Scan for the cell matching the given text and deliver its [x, y] coordinate at center. 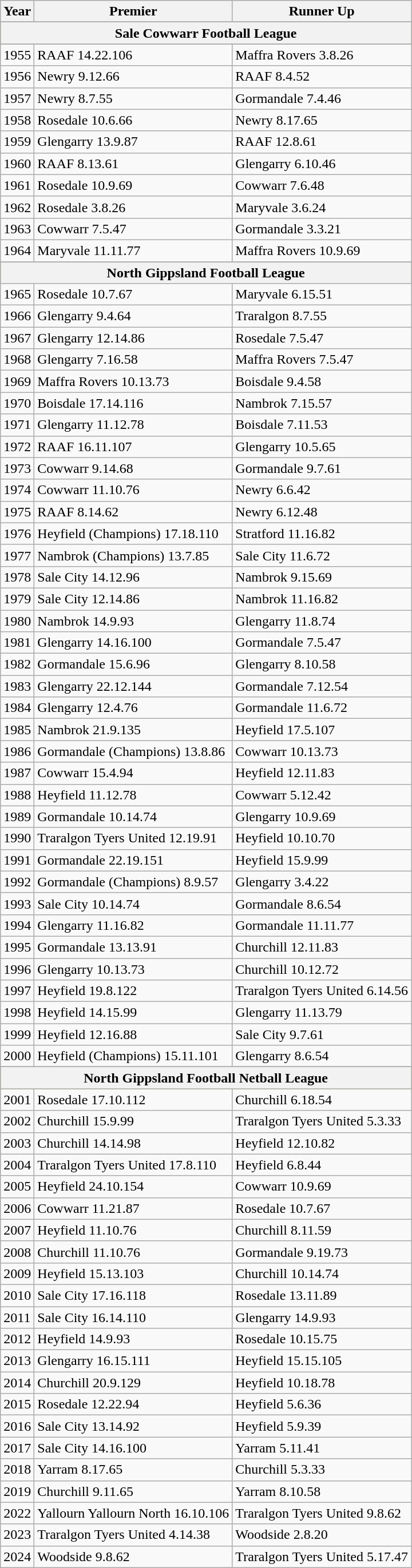
1966 [17, 316]
Gormandale 10.14.74 [133, 817]
1991 [17, 860]
1965 [17, 295]
Rosedale 13.11.89 [322, 1295]
Yarram 8.10.58 [322, 1491]
1992 [17, 882]
Rosedale 10.6.66 [133, 120]
2023 [17, 1535]
Sale Cowwarr Football League [206, 33]
Heyfield 10.10.70 [322, 838]
2024 [17, 1557]
Nambrok (Champions) 13.7.85 [133, 555]
Churchill 20.9.129 [133, 1383]
Nambrok 21.9.135 [133, 730]
2018 [17, 1470]
Glengarry 12.4.76 [133, 708]
Newry 9.12.66 [133, 77]
Glengarry 11.8.74 [322, 620]
Heyfield 17.5.107 [322, 730]
Gormandale 7.5.47 [322, 643]
1983 [17, 686]
Churchill 10.12.72 [322, 969]
Glengarry 9.4.64 [133, 316]
Glengarry 11.16.82 [133, 925]
Woodside 9.8.62 [133, 1557]
Rosedale 17.10.112 [133, 1100]
Maffra Rovers 10.9.69 [322, 250]
Nambrok 9.15.69 [322, 577]
2003 [17, 1143]
Gormandale 13.13.91 [133, 947]
RAAF 16.11.107 [133, 447]
Rosedale 10.9.69 [133, 185]
Gormandale 7.12.54 [322, 686]
Heyfield 12.10.82 [322, 1143]
Boisdale 7.11.53 [322, 425]
Gormandale 7.4.46 [322, 98]
1980 [17, 620]
Heyfield 11.12.78 [133, 795]
Cowwarr 11.10.76 [133, 490]
Heyfield 12.11.83 [322, 773]
Maryvale 3.6.24 [322, 207]
Glengarry 16.15.111 [133, 1361]
1972 [17, 447]
1957 [17, 98]
Sale City 16.14.110 [133, 1317]
1993 [17, 904]
2000 [17, 1056]
Churchill 8.11.59 [322, 1230]
1961 [17, 185]
1956 [17, 77]
Heyfield 24.10.154 [133, 1187]
Glengarry 22.12.144 [133, 686]
2010 [17, 1295]
North Gippsland Football Netball League [206, 1078]
Glengarry 13.9.87 [133, 142]
Gormandale 8.6.54 [322, 904]
Heyfield 14.15.99 [133, 1013]
Traralgon Tyers United 4.14.38 [133, 1535]
Nambrok 7.15.57 [322, 403]
1995 [17, 947]
Runner Up [322, 11]
1967 [17, 338]
1978 [17, 577]
Rosedale 7.5.47 [322, 338]
Traralgon Tyers United 6.14.56 [322, 991]
Rosedale 10.15.75 [322, 1339]
Newry 6.12.48 [322, 512]
Churchill 6.18.54 [322, 1100]
Churchill 12.11.83 [322, 947]
Heyfield (Champions) 15.11.101 [133, 1056]
Glengarry 14.16.100 [133, 643]
Sale City 9.7.61 [322, 1034]
1987 [17, 773]
Cowwarr 10.9.69 [322, 1187]
1986 [17, 751]
Boisdale 9.4.58 [322, 381]
1955 [17, 55]
Cowwarr 7.6.48 [322, 185]
1974 [17, 490]
RAAF 8.13.61 [133, 164]
1982 [17, 664]
1984 [17, 708]
Glengarry 6.10.46 [322, 164]
Heyfield 15.9.99 [322, 860]
1964 [17, 250]
2013 [17, 1361]
Glengarry 14.9.93 [322, 1317]
Sale City 11.6.72 [322, 555]
Cowwarr 9.14.68 [133, 468]
Glengarry 10.5.65 [322, 447]
Sale City 14.12.96 [133, 577]
1958 [17, 120]
Gormandale 11.11.77 [322, 925]
Cowwarr 7.5.47 [133, 229]
Sale City 13.14.92 [133, 1426]
2005 [17, 1187]
2015 [17, 1404]
1976 [17, 534]
Traralgon 8.7.55 [322, 316]
Churchill 10.14.74 [322, 1273]
Woodside 2.8.20 [322, 1535]
1962 [17, 207]
1975 [17, 512]
Glengarry 12.14.86 [133, 338]
Glengarry 10.13.73 [133, 969]
2006 [17, 1208]
Sale City 12.14.86 [133, 599]
Maffra Rovers 10.13.73 [133, 381]
1979 [17, 599]
Yarram 5.11.41 [322, 1448]
2002 [17, 1121]
Glengarry 8.6.54 [322, 1056]
Gormandale 22.19.151 [133, 860]
Yallourn Yallourn North 16.10.106 [133, 1513]
Yarram 8.17.65 [133, 1470]
RAAF 14.22.106 [133, 55]
1998 [17, 1013]
2009 [17, 1273]
Cowwarr 5.12.42 [322, 795]
Gormandale 9.7.61 [322, 468]
Heyfield 11.10.76 [133, 1230]
Heyfield 6.8.44 [322, 1165]
Heyfield 5.9.39 [322, 1426]
Nambrok 14.9.93 [133, 620]
Traralgon Tyers United 17.8.110 [133, 1165]
Newry 8.17.65 [322, 120]
Glengarry 3.4.22 [322, 882]
Glengarry 10.9.69 [322, 817]
1988 [17, 795]
Nambrok 11.16.82 [322, 599]
2011 [17, 1317]
Glengarry 7.16.58 [133, 360]
1997 [17, 991]
Glengarry 11.13.79 [322, 1013]
1985 [17, 730]
Rosedale 12.22.94 [133, 1404]
Rosedale 3.8.26 [133, 207]
1963 [17, 229]
2012 [17, 1339]
1973 [17, 468]
Premier [133, 11]
Traralgon Tyers United 9.8.62 [322, 1513]
2014 [17, 1383]
Cowwarr 10.13.73 [322, 751]
1970 [17, 403]
1969 [17, 381]
Churchill 14.14.98 [133, 1143]
Newry 6.6.42 [322, 490]
Heyfield 10.18.78 [322, 1383]
Traralgon Tyers United 5.3.33 [322, 1121]
1971 [17, 425]
Gormandale 9.19.73 [322, 1252]
Sale City 10.14.74 [133, 904]
Heyfield 15.13.103 [133, 1273]
Heyfield (Champions) 17.18.110 [133, 534]
Heyfield 12.16.88 [133, 1034]
Cowwarr 11.21.87 [133, 1208]
Churchill 11.10.76 [133, 1252]
2017 [17, 1448]
Glengarry 11.12.78 [133, 425]
Gormandale 11.6.72 [322, 708]
Sale City 14.16.100 [133, 1448]
1981 [17, 643]
2019 [17, 1491]
1977 [17, 555]
Heyfield 19.8.122 [133, 991]
2007 [17, 1230]
Cowwarr 15.4.94 [133, 773]
Maffra Rovers 7.5.47 [322, 360]
1960 [17, 164]
Traralgon Tyers United 5.17.47 [322, 1557]
1968 [17, 360]
2001 [17, 1100]
Gormandale 3.3.21 [322, 229]
1999 [17, 1034]
2004 [17, 1165]
Heyfield 15.15.105 [322, 1361]
North Gippsland Football League [206, 273]
Maryvale 11.11.77 [133, 250]
Boisdale 17.14.116 [133, 403]
Glengarry 8.10.58 [322, 664]
Churchill 9.11.65 [133, 1491]
1989 [17, 817]
Gormandale (Champions) 13.8.86 [133, 751]
RAAF 8.4.52 [322, 77]
RAAF 12.8.61 [322, 142]
Year [17, 11]
1959 [17, 142]
Newry 8.7.55 [133, 98]
1994 [17, 925]
Stratford 11.16.82 [322, 534]
Churchill 5.3.33 [322, 1470]
Maryvale 6.15.51 [322, 295]
2016 [17, 1426]
Sale City 17.16.118 [133, 1295]
1996 [17, 969]
Maffra Rovers 3.8.26 [322, 55]
2008 [17, 1252]
Gormandale 15.6.96 [133, 664]
Churchill 15.9.99 [133, 1121]
Heyfield 14.9.93 [133, 1339]
1990 [17, 838]
Gormandale (Champions) 8.9.57 [133, 882]
Heyfield 5.6.36 [322, 1404]
2022 [17, 1513]
Traralgon Tyers United 12.19.91 [133, 838]
RAAF 8.14.62 [133, 512]
